Search for the cell housing the specified text and yield its (x, y) center coordinate. 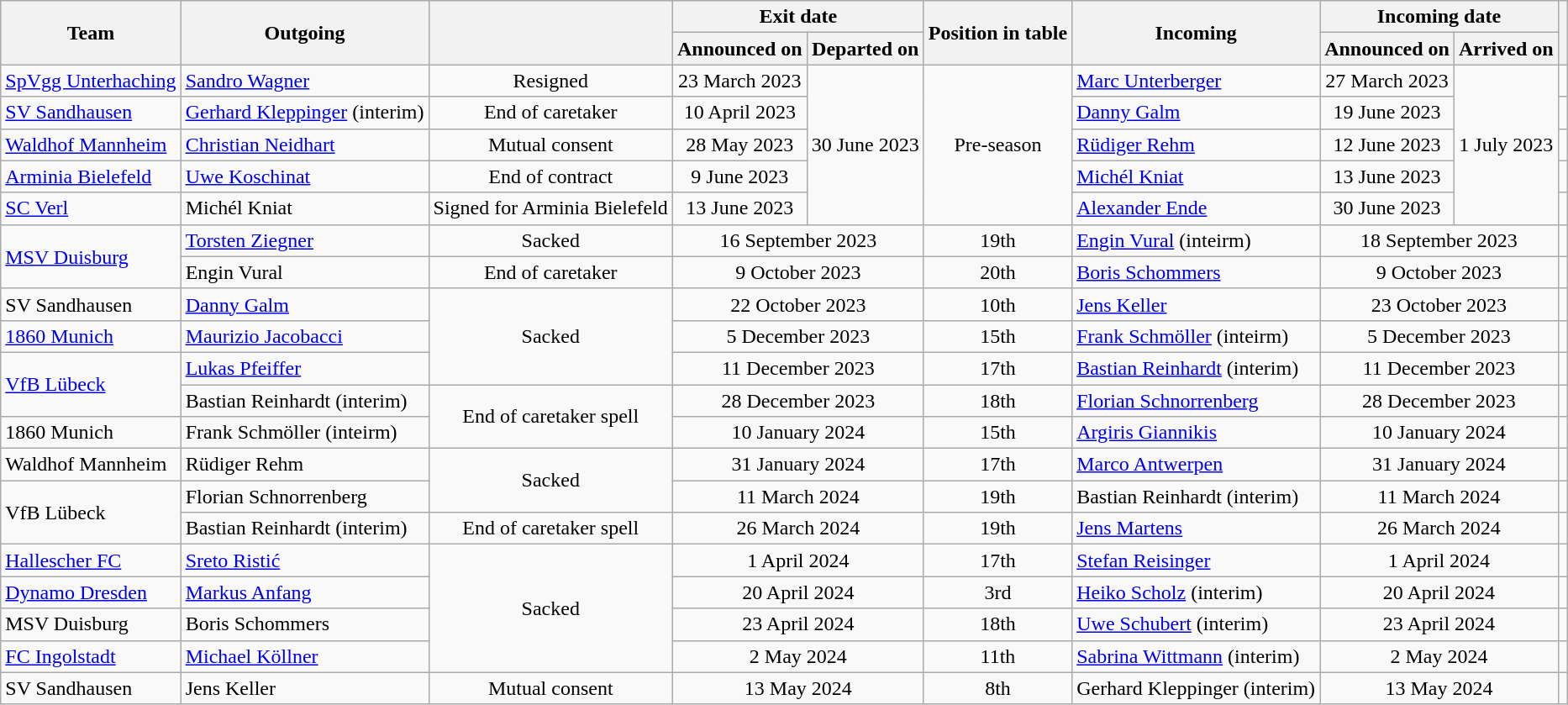
Incoming (1197, 33)
Argiris Giannikis (1197, 433)
Dynamo Dresden (91, 592)
Team (91, 33)
Alexander Ende (1197, 208)
23 March 2023 (739, 81)
Resigned (550, 81)
Engin Vural (inteirm) (1197, 240)
Jens Martens (1197, 529)
20th (997, 272)
Sreto Ristić (304, 560)
Incoming date (1439, 17)
3rd (997, 592)
Signed for Arminia Bielefeld (550, 208)
1 July 2023 (1506, 145)
Departed on (866, 49)
Marc Unterberger (1197, 81)
10 April 2023 (739, 113)
Christian Neidhart (304, 145)
10th (997, 304)
Lukas Pfeiffer (304, 368)
19 June 2023 (1387, 113)
Stefan Reisinger (1197, 560)
FC Ingolstadt (91, 656)
Arrived on (1506, 49)
Heiko Scholz (interim) (1197, 592)
Marco Antwerpen (1197, 465)
Markus Anfang (304, 592)
Position in table (997, 33)
Exit date (798, 17)
Pre-season (997, 145)
Outgoing (304, 33)
Uwe Schubert (interim) (1197, 624)
Michael Köllner (304, 656)
27 March 2023 (1387, 81)
Engin Vural (304, 272)
Uwe Koschinat (304, 176)
Maurizio Jacobacci (304, 336)
12 June 2023 (1387, 145)
SpVgg Unterhaching (91, 81)
Arminia Bielefeld (91, 176)
SC Verl (91, 208)
16 September 2023 (798, 240)
23 October 2023 (1439, 304)
Hallescher FC (91, 560)
18 September 2023 (1439, 240)
28 May 2023 (739, 145)
9 June 2023 (739, 176)
End of contract (550, 176)
Sabrina Wittmann (interim) (1197, 656)
8th (997, 688)
Torsten Ziegner (304, 240)
11th (997, 656)
22 October 2023 (798, 304)
Sandro Wagner (304, 81)
